Detect which cell encompasses the target text, then output its [X, Y] center coordinate. 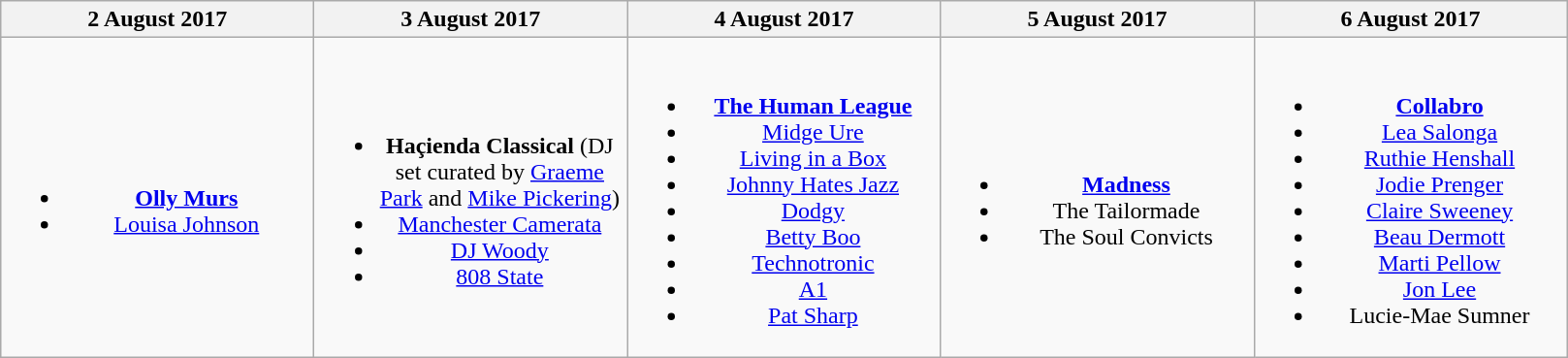
Olly MursLouisa Johnson [157, 198]
4 August 2017 [784, 19]
MadnessThe TailormadeThe Soul Convicts [1098, 198]
5 August 2017 [1098, 19]
6 August 2017 [1410, 19]
CollabroLea SalongaRuthie HenshallJodie PrengerClaire SweeneyBeau DermottMarti PellowJon LeeLucie-Mae Sumner [1410, 198]
3 August 2017 [471, 19]
2 August 2017 [157, 19]
Haçienda Classical (DJ set curated by Graeme Park and Mike Pickering)Manchester CamerataDJ Woody808 State [471, 198]
The Human LeagueMidge UreLiving in a BoxJohnny Hates JazzDodgyBetty BooTechnotronicA1Pat Sharp [784, 198]
